Return the [X, Y] coordinate for the center point of the cell that contains the specified text.  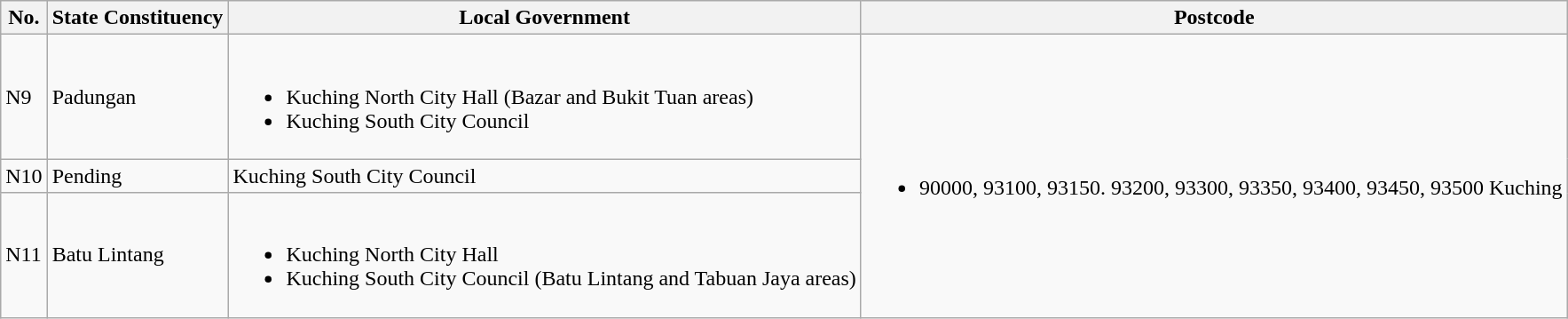
N11 [24, 255]
Pending [138, 176]
90000, 93100, 93150. 93200, 93300, 93350, 93400, 93450, 93500 Kuching [1214, 176]
N10 [24, 176]
Padungan [138, 97]
Kuching South City Council [545, 176]
State Constituency [138, 18]
Postcode [1214, 18]
N9 [24, 97]
Kuching North City HallKuching South City Council (Batu Lintang and Tabuan Jaya areas) [545, 255]
Kuching North City Hall (Bazar and Bukit Tuan areas)Kuching South City Council [545, 97]
Batu Lintang [138, 255]
Local Government [545, 18]
No. [24, 18]
